Return the [x, y] coordinate for the center point of the cell that contains the specified text.  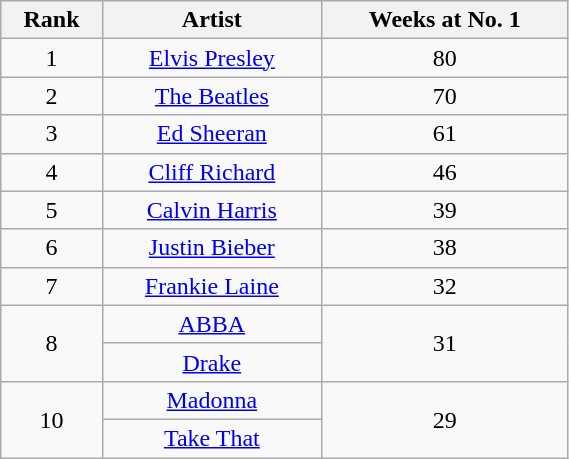
Take That [212, 438]
Weeks at No. 1 [444, 20]
4 [52, 172]
Madonna [212, 400]
32 [444, 286]
6 [52, 248]
Frankie Laine [212, 286]
Cliff Richard [212, 172]
Ed Sheeran [212, 134]
The Beatles [212, 96]
61 [444, 134]
Rank [52, 20]
31 [444, 343]
29 [444, 419]
8 [52, 343]
ABBA [212, 324]
10 [52, 419]
3 [52, 134]
46 [444, 172]
Artist [212, 20]
80 [444, 58]
70 [444, 96]
39 [444, 210]
Justin Bieber [212, 248]
Elvis Presley [212, 58]
7 [52, 286]
38 [444, 248]
Drake [212, 362]
2 [52, 96]
5 [52, 210]
Calvin Harris [212, 210]
1 [52, 58]
